Return the [x, y] coordinate for the center point of the cell that contains the specified text.  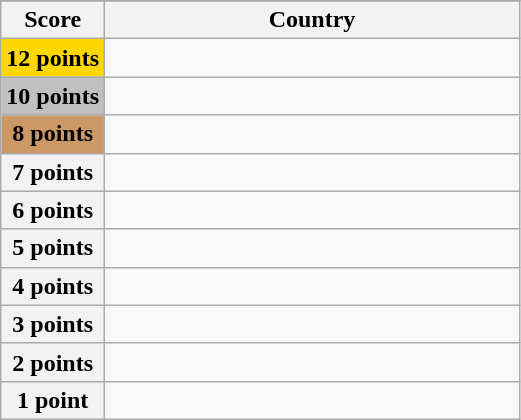
10 points [53, 96]
12 points [53, 58]
3 points [53, 324]
Country [312, 20]
6 points [53, 210]
8 points [53, 134]
7 points [53, 172]
2 points [53, 362]
4 points [53, 286]
5 points [53, 248]
Score [53, 20]
1 point [53, 400]
